Find where the given text appears and provide that cell's center as [x, y] coordinate. 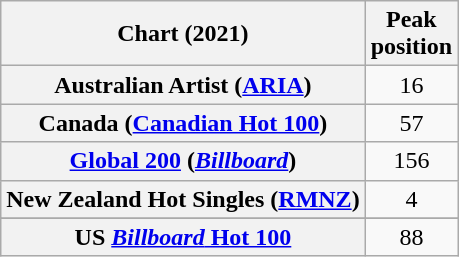
Canada (Canadian Hot 100) [183, 123]
156 [411, 161]
Chart (2021) [183, 34]
Peakposition [411, 34]
16 [411, 85]
New Zealand Hot Singles (RMNZ) [183, 199]
4 [411, 199]
57 [411, 123]
Global 200 (Billboard) [183, 161]
Australian Artist (ARIA) [183, 85]
US Billboard Hot 100 [183, 237]
88 [411, 237]
